Detect which cell encompasses the target text, then output its [x, y] center coordinate. 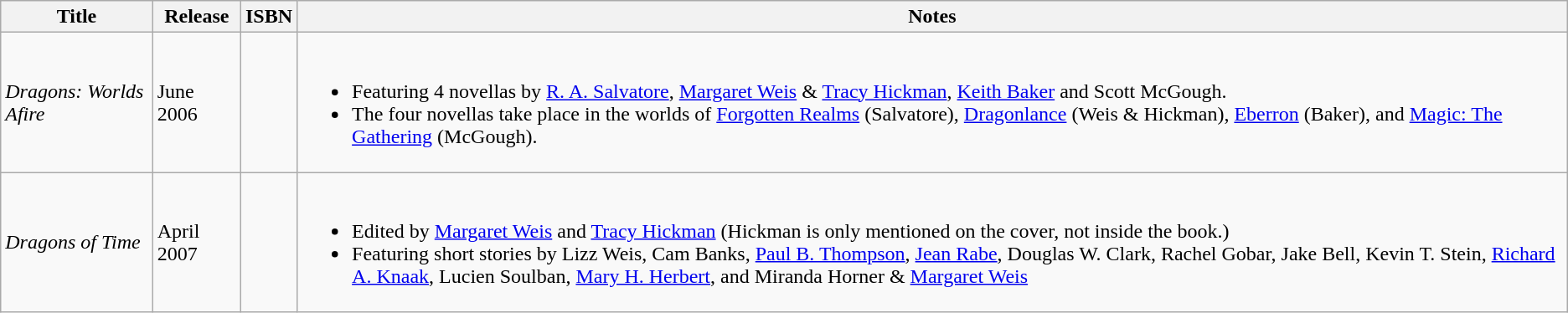
Dragons: Worlds Afire [77, 102]
April 2007 [196, 243]
June 2006 [196, 102]
Notes [933, 17]
Dragons of Time [77, 243]
Title [77, 17]
Release [196, 17]
ISBN [268, 17]
